Detect which cell encompasses the target text, then output its [x, y] center coordinate. 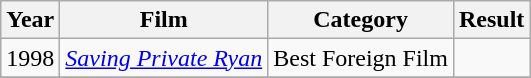
Best Foreign Film [361, 58]
Saving Private Ryan [164, 58]
Result [491, 20]
1998 [30, 58]
Year [30, 20]
Film [164, 20]
Category [361, 20]
